Locate the cell with the specified text and output its [x, y] center coordinate. 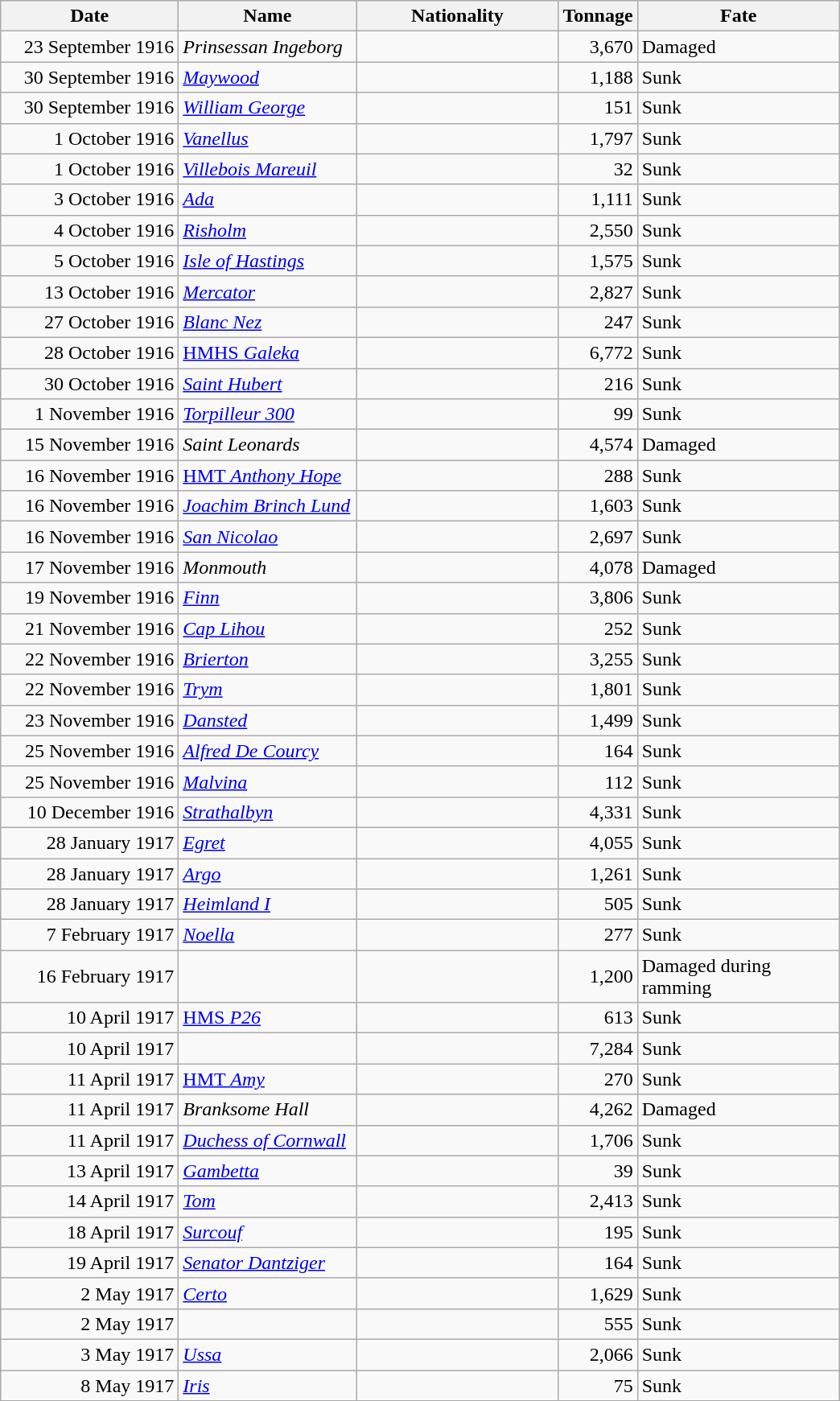
195 [598, 1232]
1,801 [598, 690]
Nationality [457, 16]
Monmouth [267, 567]
1,111 [598, 200]
Risholm [267, 230]
5 October 1916 [90, 261]
Alfred De Courcy [267, 751]
Egret [267, 843]
Maywood [267, 77]
3 May 1917 [90, 1354]
Surcouf [267, 1232]
Saint Hubert [267, 384]
1,797 [598, 138]
Vanellus [267, 138]
HMT Amy [267, 1079]
1,200 [598, 977]
Name [267, 16]
Torpilleur 300 [267, 414]
2,697 [598, 537]
Tom [267, 1201]
HMHS Galeka [267, 352]
Dansted [267, 720]
1,629 [598, 1293]
277 [598, 935]
Branksome Hall [267, 1110]
39 [598, 1171]
288 [598, 476]
Iris [267, 1385]
4,574 [598, 445]
1,188 [598, 77]
247 [598, 322]
14 April 1917 [90, 1201]
Ussa [267, 1354]
4,262 [598, 1110]
Tonnage [598, 16]
21 November 1916 [90, 628]
Gambetta [267, 1171]
Strathalbyn [267, 812]
Senator Dantziger [267, 1263]
112 [598, 781]
Noella [267, 935]
252 [598, 628]
151 [598, 108]
7,284 [598, 1049]
505 [598, 904]
613 [598, 1018]
1,603 [598, 506]
3,255 [598, 659]
Villebois Mareuil [267, 169]
HMT Anthony Hope [267, 476]
216 [598, 384]
Trym [267, 690]
Certo [267, 1293]
William George [267, 108]
Damaged during ramming [739, 977]
Cap Lihou [267, 628]
28 October 1916 [90, 352]
Brierton [267, 659]
30 October 1916 [90, 384]
Isle of Hastings [267, 261]
2,550 [598, 230]
2,066 [598, 1354]
1,261 [598, 873]
7 February 1917 [90, 935]
13 October 1916 [90, 291]
1,706 [598, 1140]
Fate [739, 16]
8 May 1917 [90, 1385]
75 [598, 1385]
Argo [267, 873]
Malvina [267, 781]
Ada [267, 200]
4,331 [598, 812]
2,413 [598, 1201]
13 April 1917 [90, 1171]
3 October 1916 [90, 200]
18 April 1917 [90, 1232]
Saint Leonards [267, 445]
Duchess of Cornwall [267, 1140]
10 December 1916 [90, 812]
Finn [267, 598]
San Nicolao [267, 537]
4 October 1916 [90, 230]
Prinsessan Ingeborg [267, 47]
Joachim Brinch Lund [267, 506]
23 November 1916 [90, 720]
27 October 1916 [90, 322]
Heimland I [267, 904]
1,575 [598, 261]
17 November 1916 [90, 567]
4,055 [598, 843]
23 September 1916 [90, 47]
3,806 [598, 598]
2,827 [598, 291]
Mercator [267, 291]
6,772 [598, 352]
19 April 1917 [90, 1263]
270 [598, 1079]
HMS P26 [267, 1018]
19 November 1916 [90, 598]
99 [598, 414]
1 November 1916 [90, 414]
4,078 [598, 567]
16 February 1917 [90, 977]
555 [598, 1324]
32 [598, 169]
Blanc Nez [267, 322]
3,670 [598, 47]
15 November 1916 [90, 445]
1,499 [598, 720]
Date [90, 16]
